Detect which cell encompasses the target text, then output its [X, Y] center coordinate. 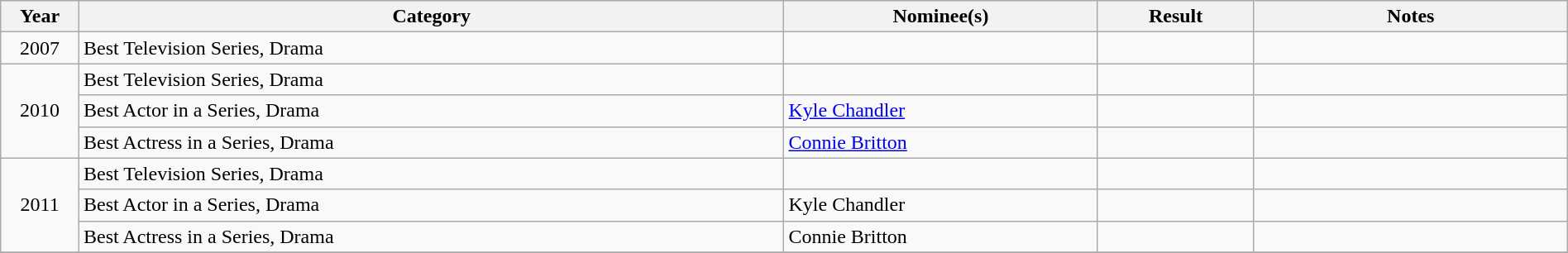
Category [432, 17]
Result [1176, 17]
2011 [40, 205]
2010 [40, 111]
Notes [1411, 17]
Year [40, 17]
Nominee(s) [941, 17]
2007 [40, 48]
